Output the [X, Y] coordinate of the center of the cell containing the given text.  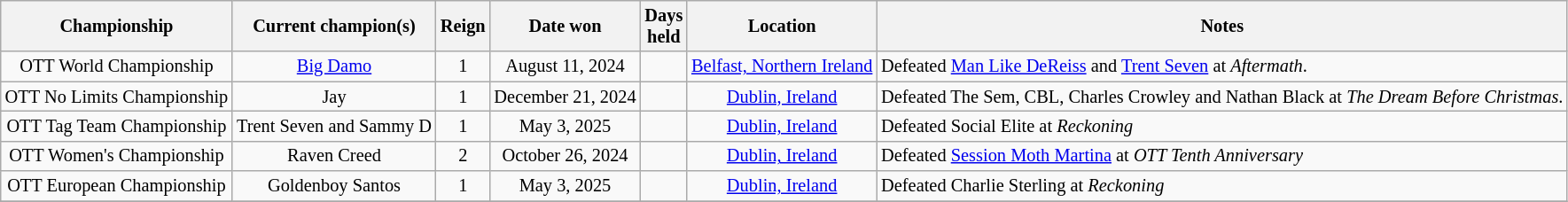
Notes [1221, 26]
Defeated Charlie Sterling at Reckoning [1221, 186]
Daysheld [663, 26]
Trent Seven and Sammy D [334, 126]
OTT Tag Team Championship [117, 126]
OTT European Championship [117, 186]
December 21, 2024 [566, 97]
Raven Creed [334, 156]
October 26, 2024 [566, 156]
Location [782, 26]
Goldenboy Santos [334, 186]
OTT World Championship [117, 66]
Belfast, Northern Ireland [782, 66]
2 [463, 156]
Big Damo [334, 66]
Current champion(s) [334, 26]
Defeated The Sem, CBL, Charles Crowley and Nathan Black at The Dream Before Christmas. [1221, 97]
Defeated Session Moth Martina at OTT Tenth Anniversary [1221, 156]
Date won [566, 26]
Championship [117, 26]
August 11, 2024 [566, 66]
Defeated Social Elite at Reckoning [1221, 126]
Jay [334, 97]
Reign [463, 26]
OTT No Limits Championship [117, 97]
OTT Women's Championship [117, 156]
Defeated Man Like DeReiss and Trent Seven at Aftermath. [1221, 66]
